Output the [X, Y] coordinate of the center of the cell containing the given text.  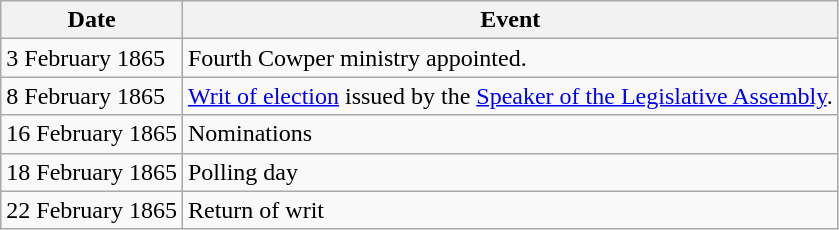
Fourth Cowper ministry appointed. [510, 58]
Event [510, 20]
Polling day [510, 172]
8 February 1865 [92, 96]
16 February 1865 [92, 134]
Return of writ [510, 210]
22 February 1865 [92, 210]
Date [92, 20]
18 February 1865 [92, 172]
3 February 1865 [92, 58]
Nominations [510, 134]
Writ of election issued by the Speaker of the Legislative Assembly. [510, 96]
